Identify which cell holds the provided text, then report its (X, Y) central coordinate. 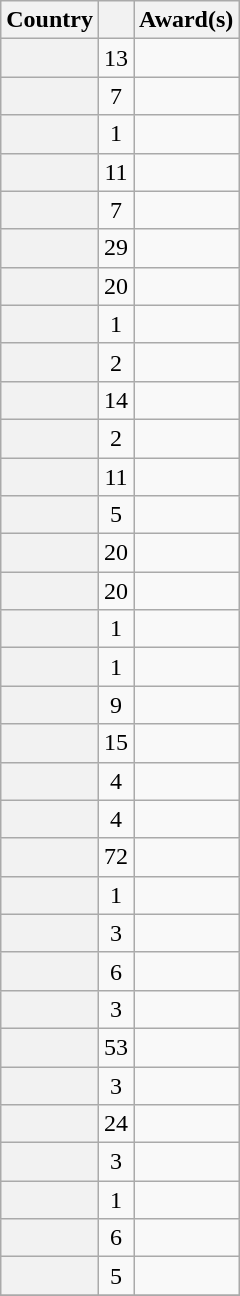
Country (50, 20)
9 (116, 705)
15 (116, 743)
Award(s) (186, 20)
29 (116, 248)
53 (116, 1047)
14 (116, 400)
13 (116, 58)
24 (116, 1124)
72 (116, 857)
